Locate the cell with the specified text and output its [X, Y] center coordinate. 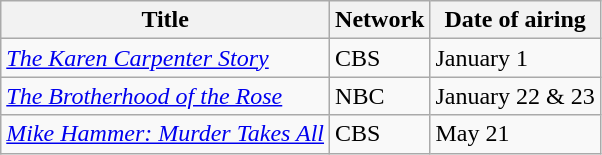
The Karen Carpenter Story [166, 58]
Network [380, 20]
NBC [380, 96]
May 21 [515, 134]
The Brotherhood of the Rose [166, 96]
Mike Hammer: Murder Takes All [166, 134]
January 1 [515, 58]
Date of airing [515, 20]
Title [166, 20]
January 22 & 23 [515, 96]
